Extract the (X, Y) coordinate from the center of the cell holding the provided text.  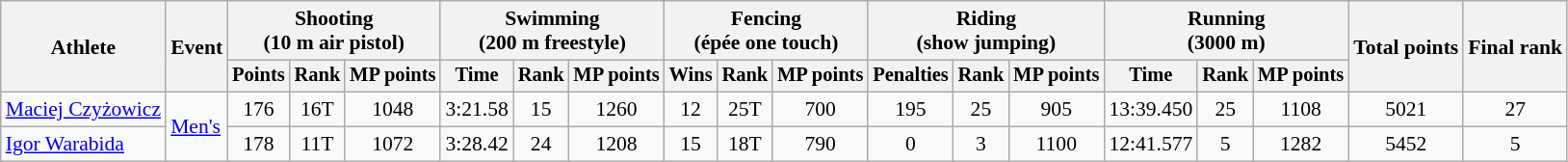
18T (745, 145)
27 (1515, 110)
1100 (1056, 145)
3:28.42 (476, 145)
1208 (616, 145)
176 (258, 110)
1072 (393, 145)
Maciej Czyżowicz (83, 110)
12 (692, 110)
Final rank (1515, 46)
195 (910, 110)
Fencing(épée one touch) (767, 31)
790 (821, 145)
1260 (616, 110)
12:41.577 (1150, 145)
3:21.58 (476, 110)
11T (318, 145)
700 (821, 110)
25T (745, 110)
178 (258, 145)
Running(3000 m) (1226, 31)
5021 (1406, 110)
3 (981, 145)
Points (258, 76)
905 (1056, 110)
Event (196, 46)
Athlete (83, 46)
13:39.450 (1150, 110)
16T (318, 110)
5452 (1406, 145)
Penalties (910, 76)
Wins (692, 76)
Shooting(10 m air pistol) (333, 31)
Swimming(200 m freestyle) (552, 31)
1282 (1300, 145)
Igor Warabida (83, 145)
1108 (1300, 110)
0 (910, 145)
24 (541, 145)
Men's (196, 127)
Total points (1406, 46)
Riding(show jumping) (986, 31)
1048 (393, 110)
